Return [x, y] of the center of cell containing provided text 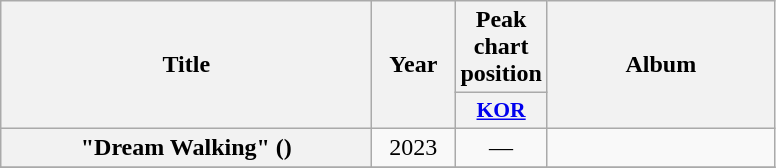
Year [414, 65]
Peak chartposition [501, 47]
2023 [414, 147]
— [501, 147]
"Dream Walking" () [186, 147]
Title [186, 65]
Album [660, 65]
KOR [501, 111]
